Return the [X, Y] coordinate for the center point of the cell that contains the specified text.  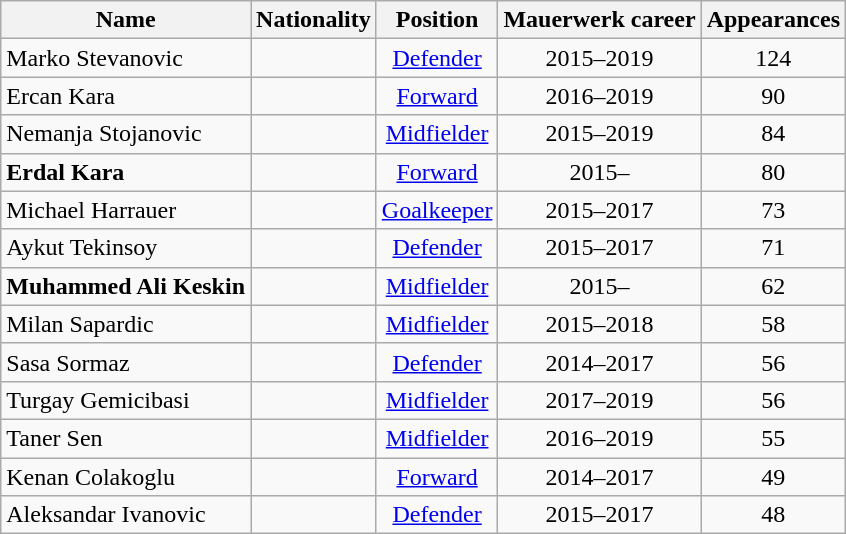
Taner Sen [126, 438]
Muhammed Ali Keskin [126, 286]
58 [773, 324]
Nemanja Stojanovic [126, 134]
62 [773, 286]
Sasa Sormaz [126, 362]
Marko Stevanovic [126, 58]
Appearances [773, 20]
Erdal Kara [126, 172]
90 [773, 96]
48 [773, 515]
Aleksandar Ivanovic [126, 515]
Aykut Tekinsoy [126, 248]
73 [773, 210]
84 [773, 134]
Nationality [314, 20]
80 [773, 172]
71 [773, 248]
Ercan Kara [126, 96]
Kenan Colakoglu [126, 477]
Michael Harrauer [126, 210]
49 [773, 477]
Milan Sapardic [126, 324]
2015–2018 [600, 324]
Turgay Gemicibasi [126, 400]
2017–2019 [600, 400]
Position [437, 20]
55 [773, 438]
124 [773, 58]
Goalkeeper [437, 210]
Name [126, 20]
Mauerwerk career [600, 20]
